Pinpoint the cell where the given text exists, returning its [X, Y] midpoint coordinate. 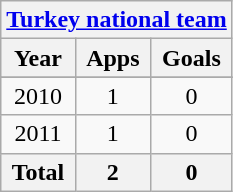
2011 [38, 134]
Apps [112, 58]
Year [38, 58]
Turkey national team [117, 20]
2010 [38, 96]
2 [112, 172]
Total [38, 172]
Goals [192, 58]
